For the text-containing cell, return its midpoint in (x, y) coordinate format. 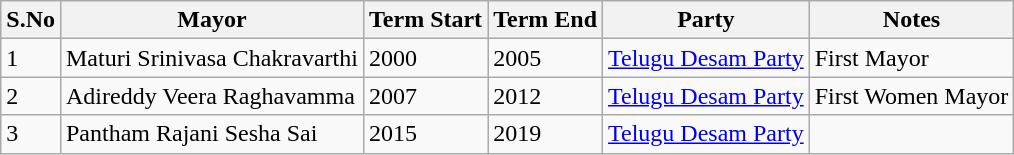
2000 (425, 58)
Maturi Srinivasa Chakravarthi (212, 58)
2012 (546, 96)
Term Start (425, 20)
First Women Mayor (912, 96)
2 (31, 96)
Party (706, 20)
2007 (425, 96)
Term End (546, 20)
2005 (546, 58)
First Mayor (912, 58)
Notes (912, 20)
Adireddy Veera Raghavamma (212, 96)
2015 (425, 134)
Mayor (212, 20)
2019 (546, 134)
S.No (31, 20)
Pantham Rajani Sesha Sai (212, 134)
1 (31, 58)
3 (31, 134)
